Capture the cell that displays the provided text and extract its (x, y) central coordinate. 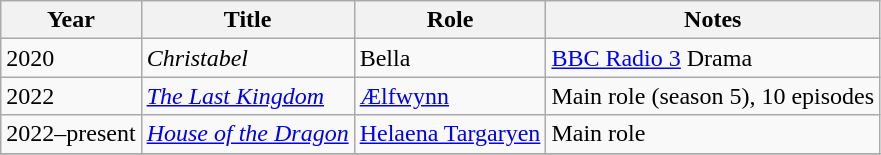
Role (450, 20)
2022 (71, 96)
Main role (season 5), 10 episodes (713, 96)
Bella (450, 58)
Notes (713, 20)
Title (248, 20)
Main role (713, 134)
Ælfwynn (450, 96)
2020 (71, 58)
Christabel (248, 58)
2022–present (71, 134)
Helaena Targaryen (450, 134)
Year (71, 20)
The Last Kingdom (248, 96)
BBC Radio 3 Drama (713, 58)
House of the Dragon (248, 134)
